Locate the cell with the specified text and output its (x, y) center coordinate. 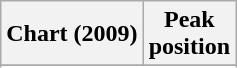
Peakposition (189, 34)
Chart (2009) (72, 34)
